Provide the (X, Y) coordinate of the cell's center where the given text is located.  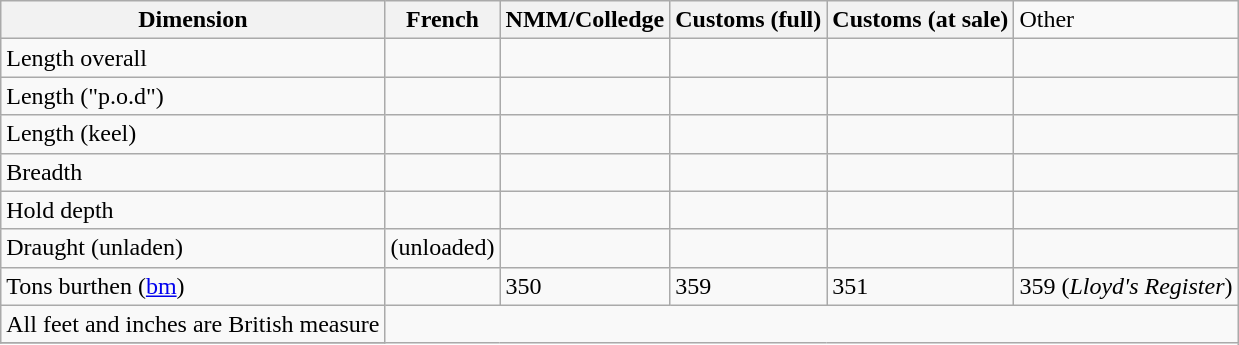
(unloaded) (442, 248)
Customs (full) (748, 20)
Customs (at sale) (920, 20)
Draught (unladen) (193, 248)
359 (Lloyd's Register) (1126, 286)
Breadth (193, 172)
Length (keel) (193, 134)
NMM/Colledge (585, 20)
350 (585, 286)
Dimension (193, 20)
359 (748, 286)
Other (1126, 20)
Tons burthen (bm) (193, 286)
All feet and inches are British measure (193, 324)
Length overall (193, 58)
Length ("p.o.d") (193, 96)
351 (920, 286)
Hold depth (193, 210)
French (442, 20)
